Return the (x, y) coordinate for the center point of the cell that contains the specified text.  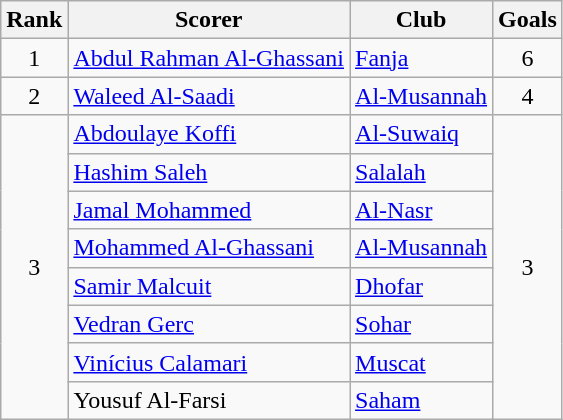
Hashim Saleh (209, 172)
Rank (34, 20)
Scorer (209, 20)
Fanja (422, 58)
Abdoulaye Koffi (209, 134)
Vedran Gerc (209, 324)
4 (528, 96)
Vinícius Calamari (209, 362)
Waleed Al-Saadi (209, 96)
Salalah (422, 172)
Yousuf Al-Farsi (209, 400)
6 (528, 58)
Club (422, 20)
Goals (528, 20)
Abdul Rahman Al-Ghassani (209, 58)
Jamal Mohammed (209, 210)
1 (34, 58)
Mohammed Al-Ghassani (209, 248)
Samir Malcuit (209, 286)
Dhofar (422, 286)
Sohar (422, 324)
Al-Suwaiq (422, 134)
Muscat (422, 362)
Saham (422, 400)
Al-Nasr (422, 210)
2 (34, 96)
